Detect which cell encompasses the target text, then output its [x, y] center coordinate. 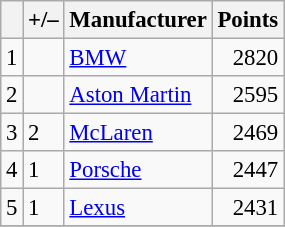
2595 [248, 95]
Points [248, 20]
5 [12, 208]
4 [12, 170]
Manufacturer [138, 20]
McLaren [138, 133]
3 [12, 133]
Porsche [138, 170]
Lexus [138, 208]
2820 [248, 58]
2469 [248, 133]
BMW [138, 58]
2431 [248, 208]
+/– [44, 20]
Aston Martin [138, 95]
2447 [248, 170]
